Detect which cell encompasses the target text, then output its (x, y) center coordinate. 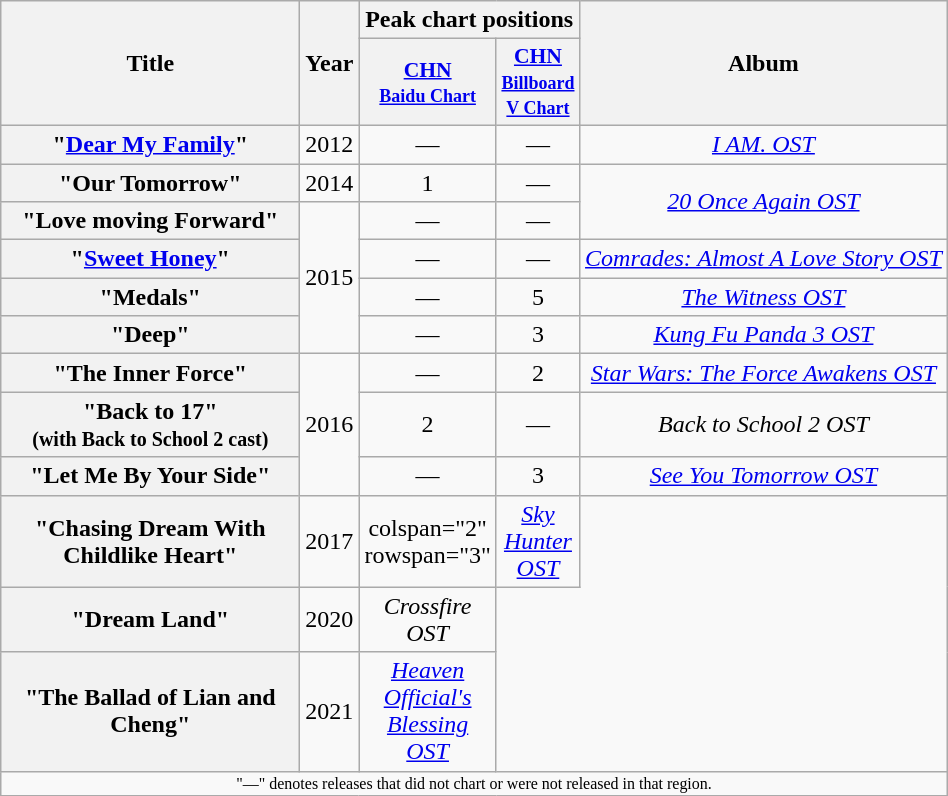
2016 (330, 424)
"Love moving Forward" (150, 221)
CHNBaidu Chart (428, 82)
Heaven Official's Blessing OST (428, 712)
1 (428, 183)
"Our Tomorrow" (150, 183)
"Chasing Dream With Childlike Heart" (150, 541)
Comrades: Almost A Love Story OST (764, 259)
2021 (330, 712)
"The Ballad of Lian and Cheng" (150, 712)
2017 (330, 541)
Peak chart positions (470, 20)
"Deep" (150, 335)
The Witness OST (764, 297)
"Let Me By Your Side" (150, 476)
2014 (330, 183)
"Sweet Honey" (150, 259)
2012 (330, 144)
Back to School 2 OST (764, 424)
2020 (330, 620)
20 Once Again OST (764, 202)
Crossfire OST (428, 620)
"Medals" (150, 297)
2015 (330, 278)
CHNBillboard V Chart (538, 82)
Kung Fu Panda 3 OST (764, 335)
"—" denotes releases that did not chart or were not released in that region. (474, 783)
Sky Hunter OST (538, 541)
5 (538, 297)
"Back to 17"(with Back to School 2 cast) (150, 424)
Album (764, 64)
Star Wars: The Force Awakens OST (764, 373)
I AM. OST (764, 144)
Title (150, 64)
"Dream Land" (150, 620)
colspan="2" rowspan="3" (428, 541)
See You Tomorrow OST (764, 476)
Year (330, 64)
"Dear My Family" (150, 144)
"The Inner Force" (150, 373)
